Search for the cell housing the specified text and yield its [X, Y] center coordinate. 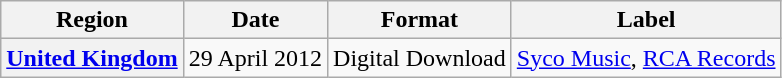
Digital Download [420, 58]
Format [420, 20]
United Kingdom [92, 58]
Date [255, 20]
Syco Music, RCA Records [646, 58]
Region [92, 20]
29 April 2012 [255, 58]
Label [646, 20]
